Scan for the cell matching the given text and deliver its [x, y] coordinate at center. 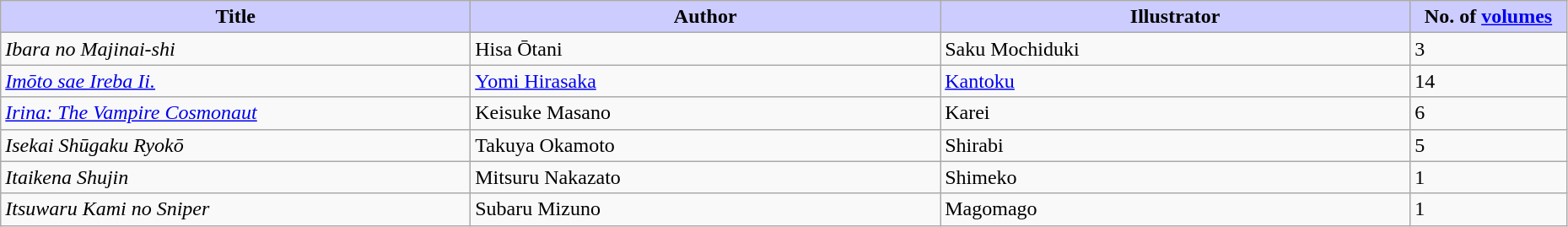
Itaikena Shujin [236, 177]
Title [236, 17]
Subaru Mizuno [705, 209]
14 [1489, 81]
Saku Mochiduki [1176, 49]
Irina: The Vampire Cosmonaut [236, 113]
3 [1489, 49]
Isekai Shūgaku Ryokō [236, 145]
5 [1489, 145]
Kantoku [1176, 81]
Itsuwaru Kami no Sniper [236, 209]
Illustrator [1176, 17]
6 [1489, 113]
Takuya Okamoto [705, 145]
Yomi Hirasaka [705, 81]
Shirabi [1176, 145]
Magomago [1176, 209]
Imōto sae Ireba Ii. [236, 81]
Karei [1176, 113]
Author [705, 17]
No. of volumes [1489, 17]
Mitsuru Nakazato [705, 177]
Ibara no Majinai-shi [236, 49]
Keisuke Masano [705, 113]
Hisa Ōtani [705, 49]
Shimeko [1176, 177]
